Find where the given text appears and provide that cell's center as [x, y] coordinate. 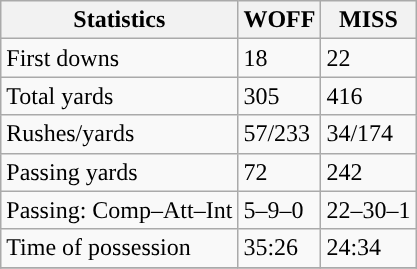
18 [280, 58]
5–9–0 [280, 210]
First downs [120, 58]
Rushes/yards [120, 134]
MISS [368, 20]
57/233 [280, 134]
Passing: Comp–Att–Int [120, 210]
WOFF [280, 20]
34/174 [368, 134]
Statistics [120, 20]
24:34 [368, 248]
416 [368, 96]
Passing yards [120, 172]
305 [280, 96]
Time of possession [120, 248]
72 [280, 172]
22 [368, 58]
Total yards [120, 96]
22–30–1 [368, 210]
242 [368, 172]
35:26 [280, 248]
